Determine the (X, Y) coordinate at the center of the cell enclosing the given text.  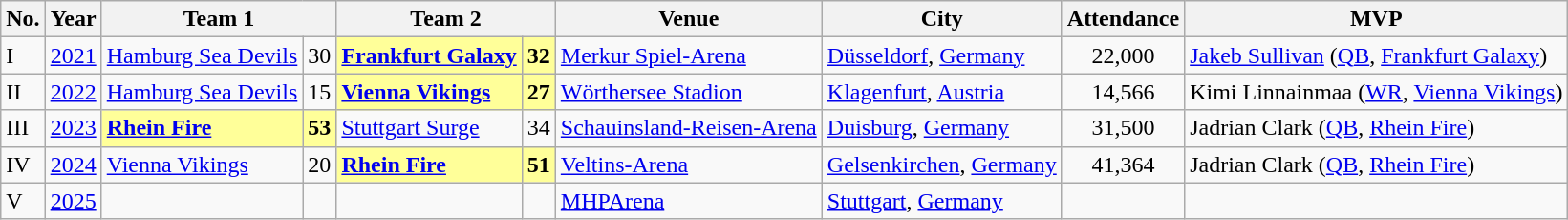
41,364 (1123, 165)
MHPArena (688, 201)
2024 (73, 165)
City (942, 19)
20 (319, 165)
Frankfurt Galaxy (429, 55)
Klagenfurt, Austria (942, 92)
Venue (688, 19)
22,000 (1123, 55)
Team 1 (219, 19)
Schauinsland-Reisen-Arena (688, 128)
Gelsenkirchen, Germany (942, 165)
2025 (73, 201)
II (23, 92)
53 (319, 128)
Attendance (1123, 19)
14,566 (1123, 92)
Kimi Linnainmaa (WR, Vienna Vikings) (1376, 92)
31,500 (1123, 128)
2021 (73, 55)
IV (23, 165)
51 (539, 165)
Merkur Spiel-Arena (688, 55)
Team 2 (445, 19)
Year (73, 19)
Duisburg, Germany (942, 128)
2023 (73, 128)
Jakeb Sullivan (QB, Frankfurt Galaxy) (1376, 55)
2022 (73, 92)
Veltins-Arena (688, 165)
27 (539, 92)
15 (319, 92)
I (23, 55)
32 (539, 55)
Stuttgart Surge (429, 128)
MVP (1376, 19)
III (23, 128)
30 (319, 55)
Stuttgart, Germany (942, 201)
No. (23, 19)
V (23, 201)
34 (539, 128)
Wörthersee Stadion (688, 92)
Düsseldorf, Germany (942, 55)
